From the cell containing the given text, extract its center point as (x, y) coordinate. 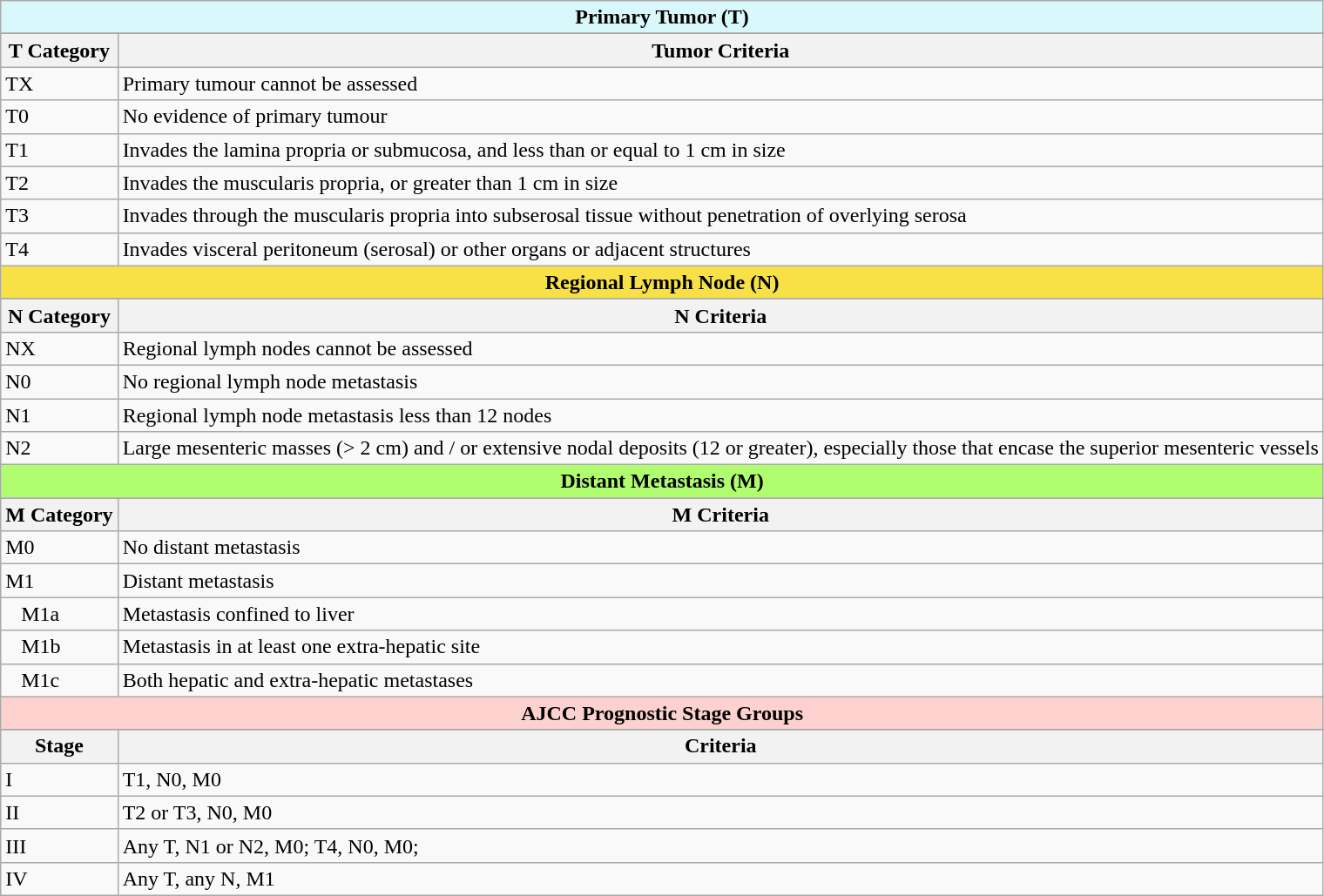
T2 or T3, N0, M0 (720, 812)
N0 (59, 381)
No distant metastasis (720, 548)
No regional lymph node metastasis (720, 381)
M Category (59, 515)
M1a (59, 614)
Any T, N1 or N2, M0; T4, N0, M0; (720, 845)
Invades the muscularis propria, or greater than 1 cm in size (720, 183)
Criteria (720, 746)
N1 (59, 415)
Any T, any N, M1 (720, 879)
Tumor Criteria (720, 51)
N Category (59, 315)
III (59, 845)
Invades through the muscularis propria into subserosal tissue without penetration of overlying serosa (720, 216)
TX (59, 84)
IV (59, 879)
M Criteria (720, 515)
Regional lymph nodes cannot be assessed (720, 348)
Distant metastasis (720, 581)
II (59, 812)
T3 (59, 216)
N Criteria (720, 315)
Large mesenteric masses (> 2 cm) and / or extensive nodal deposits (12 or greater), especially those that encase the superior mesenteric vessels (720, 448)
Stage (59, 746)
Metastasis in at least one extra-hepatic site (720, 647)
M1 (59, 581)
Regional lymph node metastasis less than 12 nodes (720, 415)
T0 (59, 117)
NX (59, 348)
N2 (59, 448)
M1b (59, 647)
No evidence of primary tumour (720, 117)
M1c (59, 680)
T4 (59, 249)
T1, N0, M0 (720, 779)
Primary Tumor (T) (662, 17)
Distant Metastasis (M) (662, 482)
Invades the lamina propria or submucosa, and less than or equal to 1 cm in size (720, 150)
T1 (59, 150)
T Category (59, 51)
AJCC Prognostic Stage Groups (662, 713)
I (59, 779)
Regional Lymph Node (N) (662, 282)
T2 (59, 183)
Invades visceral peritoneum (serosal) or other organs or adjacent structures (720, 249)
Primary tumour cannot be assessed (720, 84)
M0 (59, 548)
Both hepatic and extra-hepatic metastases (720, 680)
Metastasis confined to liver (720, 614)
